Return the [x, y] coordinate for the center point of the cell that contains the specified text.  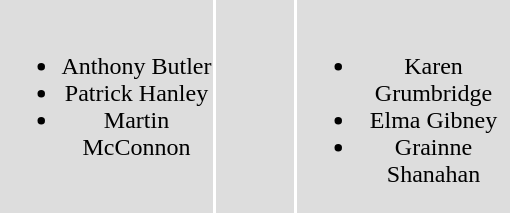
Karen GrumbridgeElma GibneyGrainne Shanahan [404, 106]
Anthony ButlerPatrick HanleyMartin McConnon [106, 106]
